Capture the cell that displays the provided text and extract its (X, Y) central coordinate. 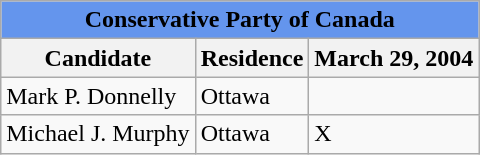
Candidate (98, 58)
Michael J. Murphy (98, 134)
Conservative Party of Canada (240, 20)
Residence (252, 58)
Mark P. Donnelly (98, 96)
X (394, 134)
March 29, 2004 (394, 58)
